From the cell containing the given text, extract its center point as [X, Y] coordinate. 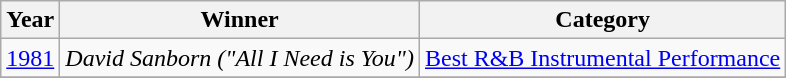
David Sanborn ("All I Need is You") [240, 58]
Best R&B Instrumental Performance [602, 58]
Winner [240, 20]
Year [30, 20]
1981 [30, 58]
Category [602, 20]
